Return the [x, y] coordinate for the center point of the cell that contains the specified text.  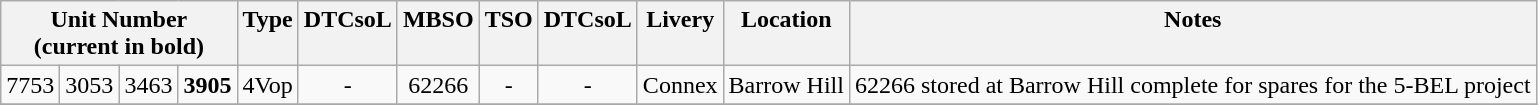
Type [268, 34]
Location [786, 34]
Livery [680, 34]
TSO [508, 34]
7753 [30, 85]
3053 [90, 85]
Barrow Hill [786, 85]
62266 stored at Barrow Hill complete for spares for the 5-BEL project [1192, 85]
62266 [438, 85]
MBSO [438, 34]
3905 [208, 85]
3463 [148, 85]
4Vop [268, 85]
Notes [1192, 34]
Unit Number (current in bold) [119, 34]
Connex [680, 85]
